Scan for the cell matching the given text and deliver its [x, y] coordinate at center. 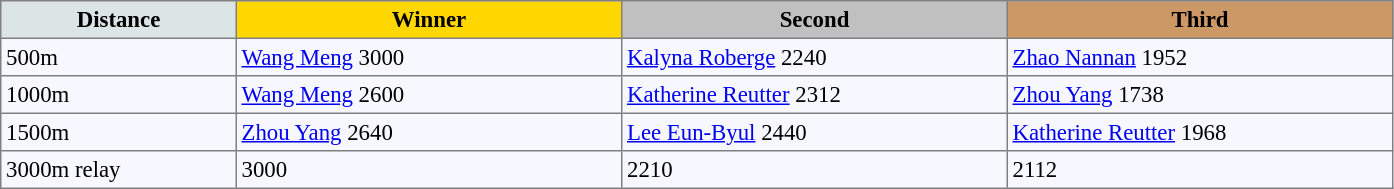
Zhou Yang 2640 [429, 132]
Wang Meng 2600 [429, 95]
2112 [1200, 170]
2210 [815, 170]
500m [119, 57]
Zhao Nannan 1952 [1200, 57]
Distance [119, 20]
Second [815, 20]
Wang Meng 3000 [429, 57]
3000m relay [119, 170]
Katherine Reutter 2312 [815, 95]
3000 [429, 170]
Katherine Reutter 1968 [1200, 132]
Zhou Yang 1738 [1200, 95]
1500m [119, 132]
Lee Eun-Byul 2440 [815, 132]
Winner [429, 20]
Third [1200, 20]
Kalyna Roberge 2240 [815, 57]
1000m [119, 95]
